Return the [x, y] coordinate for the center point of the cell that contains the specified text.  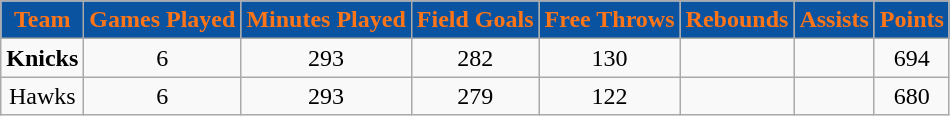
Points [912, 20]
122 [610, 96]
680 [912, 96]
Field Goals [475, 20]
Minutes Played [326, 20]
Games Played [162, 20]
279 [475, 96]
282 [475, 58]
Team [42, 20]
130 [610, 58]
Rebounds [737, 20]
Knicks [42, 58]
694 [912, 58]
Assists [834, 20]
Free Throws [610, 20]
Hawks [42, 96]
